Search for the cell housing the specified text and yield its [X, Y] center coordinate. 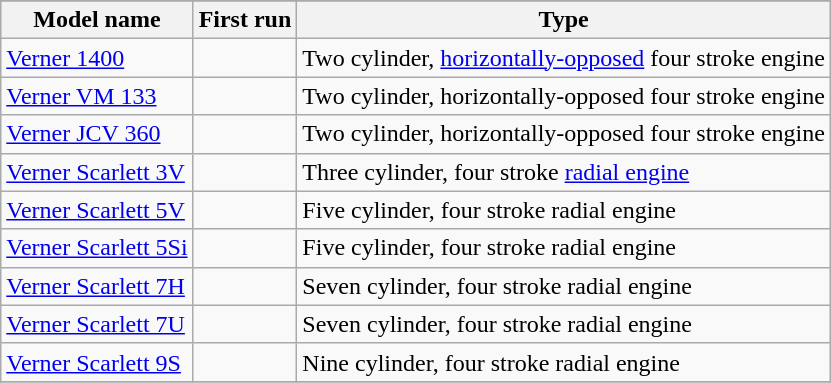
Type [564, 20]
Verner VM 133 [97, 96]
Verner Scarlett 5V [97, 210]
Model name [97, 20]
Verner Scarlett 7H [97, 286]
First run [245, 20]
Verner Scarlett 3V [97, 172]
Three cylinder, four stroke radial engine [564, 172]
Verner 1400 [97, 58]
Nine cylinder, four stroke radial engine [564, 362]
Verner Scarlett 5Si [97, 248]
Verner Scarlett 9S [97, 362]
Verner JCV 360 [97, 134]
Verner Scarlett 7U [97, 324]
